Scan for the cell matching the given text and deliver its [x, y] coordinate at center. 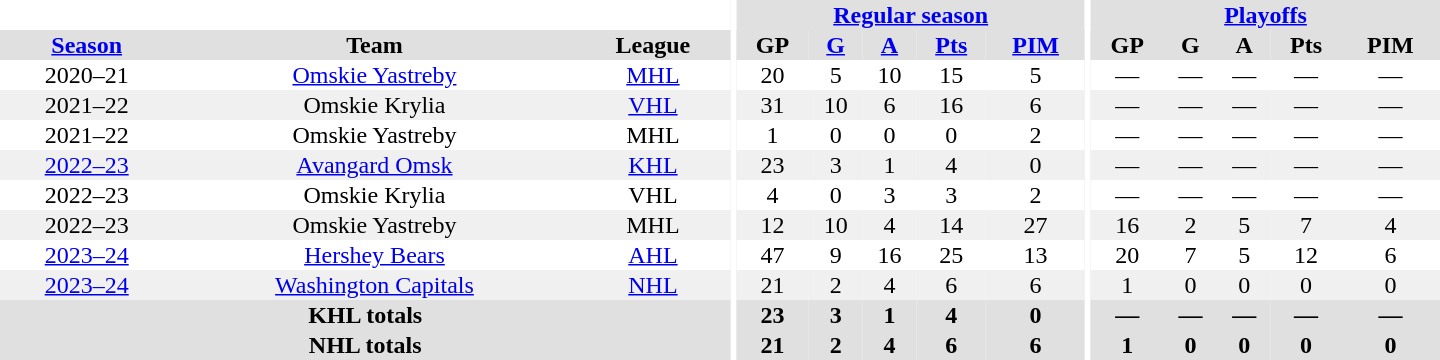
31 [772, 105]
14 [951, 225]
27 [1036, 225]
Hershey Bears [374, 255]
47 [772, 255]
2020–21 [86, 75]
9 [836, 255]
15 [951, 75]
KHL totals [365, 315]
Team [374, 45]
Avangard Omsk [374, 165]
AHL [654, 255]
NHL [654, 285]
KHL [654, 165]
League [654, 45]
Playoffs [1266, 15]
Season [86, 45]
NHL totals [365, 345]
Regular season [910, 15]
13 [1036, 255]
25 [951, 255]
Washington Capitals [374, 285]
